Return the (x, y) coordinate for the center point of the cell that contains the specified text.  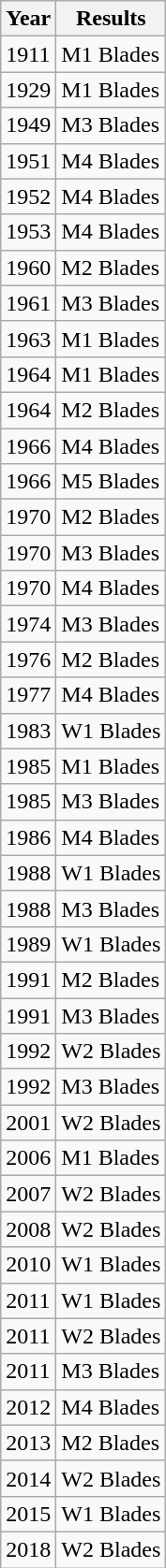
1911 (28, 54)
1976 (28, 660)
2015 (28, 1514)
Results (111, 19)
1961 (28, 303)
1983 (28, 731)
2007 (28, 1194)
1960 (28, 268)
1953 (28, 232)
1974 (28, 624)
2010 (28, 1265)
2001 (28, 1123)
M5 Blades (111, 482)
2012 (28, 1407)
2013 (28, 1443)
2014 (28, 1478)
1952 (28, 196)
2018 (28, 1549)
2008 (28, 1229)
1986 (28, 837)
1929 (28, 90)
1963 (28, 339)
1989 (28, 944)
2006 (28, 1158)
1977 (28, 695)
1949 (28, 125)
Year (28, 19)
1951 (28, 161)
